Return the [X, Y] coordinate for the center point of the cell that contains the specified text.  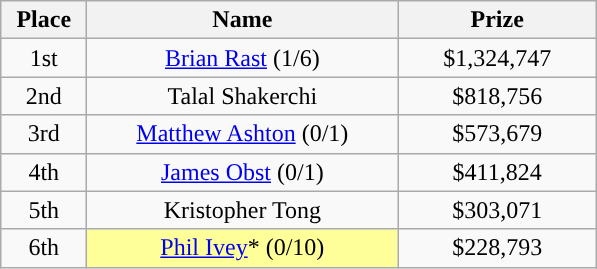
2nd [44, 96]
4th [44, 172]
$411,824 [498, 172]
Prize [498, 20]
Talal Shakerchi [242, 96]
Matthew Ashton (0/1) [242, 134]
$573,679 [498, 134]
$303,071 [498, 210]
5th [44, 210]
Name [242, 20]
6th [44, 248]
Phil Ivey* (0/10) [242, 248]
$818,756 [498, 96]
James Obst (0/1) [242, 172]
$228,793 [498, 248]
1st [44, 58]
Kristopher Tong [242, 210]
Brian Rast (1/6) [242, 58]
3rd [44, 134]
$1,324,747 [498, 58]
Place [44, 20]
